Scan for the cell matching the given text and deliver its [X, Y] coordinate at center. 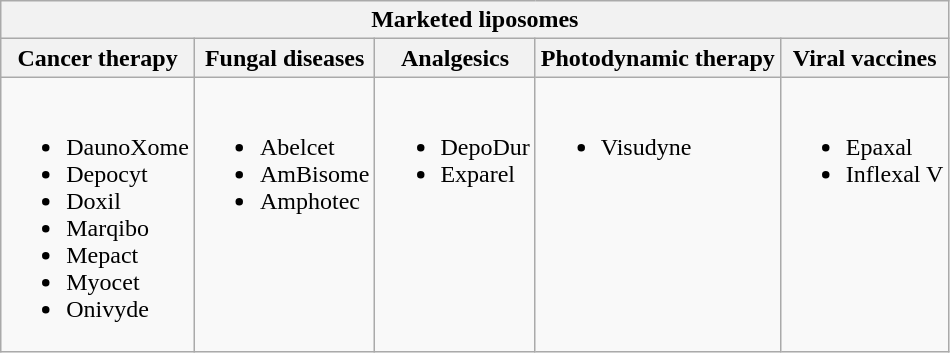
Analgesics [455, 58]
Cancer therapy [98, 58]
Fungal diseases [284, 58]
EpaxalInflexal V [864, 214]
DaunoXomeDepocytDoxilMarqiboMepactMyocetOnivyde [98, 214]
DepoDurExparel [455, 214]
Photodynamic therapy [658, 58]
Marketed liposomes [475, 20]
Visudyne [658, 214]
AbelcetAmBisomeAmphotec [284, 214]
Viral vaccines [864, 58]
